For the text-containing cell, return its midpoint in [X, Y] coordinate format. 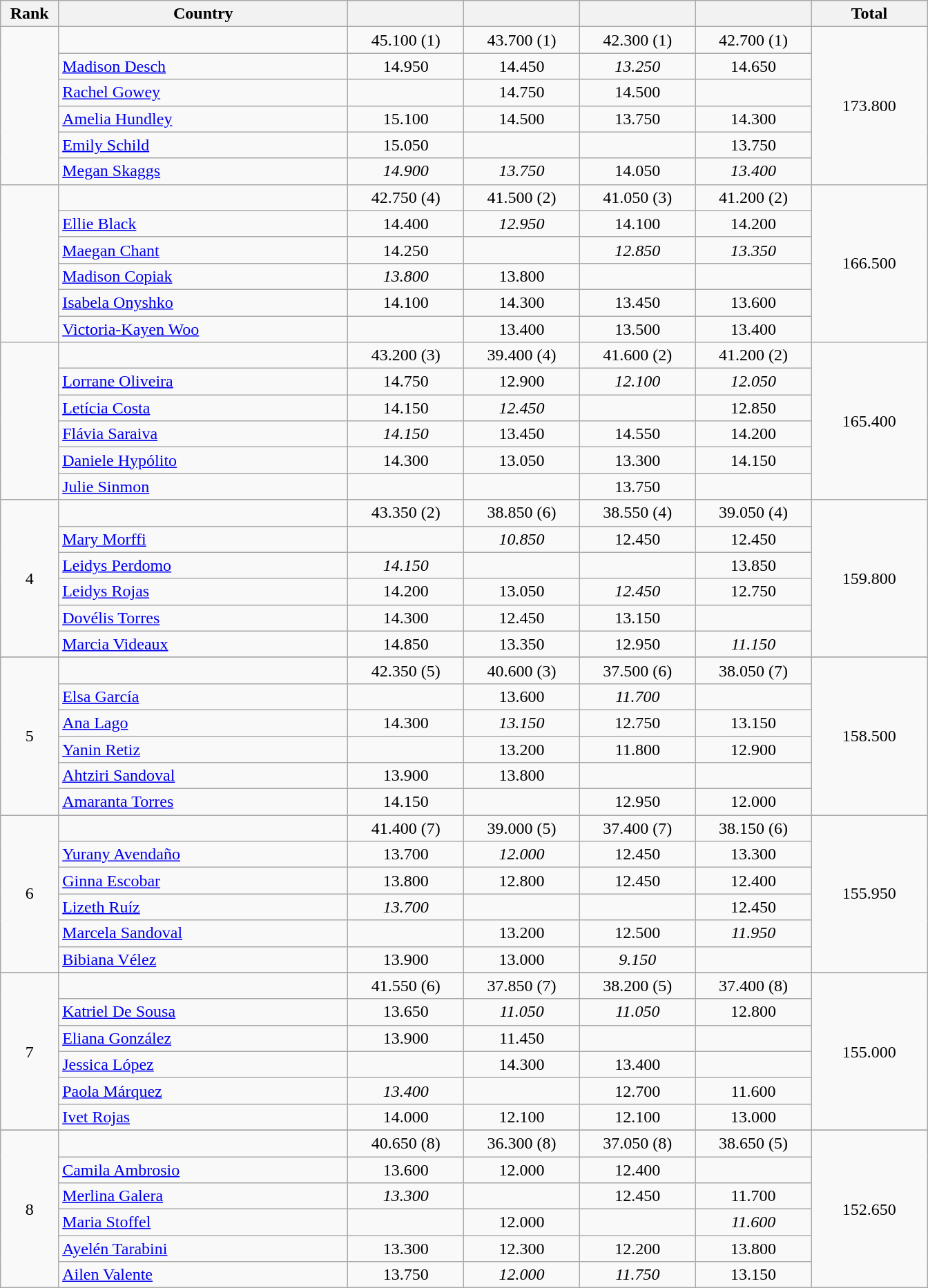
Madison Desch [203, 66]
Country [203, 14]
14.450 [522, 66]
7 [30, 1051]
Total [869, 14]
12.300 [522, 1249]
Yurany Avendaño [203, 855]
38.200 (5) [637, 986]
14.950 [406, 66]
12.700 [637, 1091]
Isabela Onyshko [203, 302]
12.500 [637, 933]
14.250 [406, 250]
14.900 [406, 171]
Mary Morffi [203, 539]
166.500 [869, 263]
Amaranta Torres [203, 802]
Emily Schild [203, 145]
Bibiana Vélez [203, 959]
11.800 [637, 749]
11.450 [522, 1038]
Letícia Costa [203, 408]
38.650 (5) [753, 1143]
Merlina Galera [203, 1196]
12.200 [637, 1249]
39.400 (4) [522, 355]
Julie Sinmon [203, 487]
14.000 [406, 1117]
8 [30, 1209]
14.550 [637, 434]
Megan Skaggs [203, 171]
9.150 [637, 959]
37.050 (8) [637, 1143]
41.400 (7) [406, 828]
Paola Márquez [203, 1091]
4 [30, 578]
Rank [30, 14]
14.400 [406, 224]
Rachel Gowey [203, 92]
41.050 (3) [637, 197]
15.100 [406, 119]
Elsa García [203, 696]
Leidys Rojas [203, 592]
42.300 (1) [637, 40]
Ahtziri Sandoval [203, 776]
Katriel De Sousa [203, 1012]
13.850 [753, 565]
Madison Copiak [203, 276]
10.850 [522, 539]
159.800 [869, 578]
13.250 [637, 66]
38.550 (4) [637, 513]
42.350 (5) [406, 670]
155.950 [869, 894]
41.550 (6) [406, 986]
37.850 (7) [522, 986]
41.600 (2) [637, 355]
38.850 (6) [522, 513]
Maegan Chant [203, 250]
Ivet Rojas [203, 1117]
Ayelén Tarabini [203, 1249]
Ailen Valente [203, 1275]
Leidys Perdomo [203, 565]
12.050 [753, 382]
5 [30, 736]
39.050 (4) [753, 513]
Maria Stoffel [203, 1222]
Ginna Escobar [203, 881]
152.650 [869, 1209]
43.200 (3) [406, 355]
6 [30, 894]
11.150 [753, 644]
11.750 [637, 1275]
Daniele Hypólito [203, 460]
Lorrane Oliveira [203, 382]
Flávia Saraiva [203, 434]
173.800 [869, 106]
36.300 (8) [522, 1143]
Marcia Videaux [203, 644]
11.950 [753, 933]
37.500 (6) [637, 670]
Camila Ambrosio [203, 1170]
40.600 (3) [522, 670]
43.350 (2) [406, 513]
38.150 (6) [753, 828]
14.850 [406, 644]
Victoria-Kayen Woo [203, 329]
45.100 (1) [406, 40]
41.500 (2) [522, 197]
165.400 [869, 421]
Marcela Sandoval [203, 933]
37.400 (8) [753, 986]
Dovélis Torres [203, 618]
158.500 [869, 736]
15.050 [406, 145]
39.000 (5) [522, 828]
Amelia Hundley [203, 119]
42.700 (1) [753, 40]
38.050 (7) [753, 670]
40.650 (8) [406, 1143]
37.400 (7) [637, 828]
42.750 (4) [406, 197]
155.000 [869, 1051]
13.650 [406, 1012]
13.500 [637, 329]
43.700 (1) [522, 40]
14.650 [753, 66]
Jessica López [203, 1064]
Ana Lago [203, 723]
Ellie Black [203, 224]
Eliana González [203, 1038]
Yanin Retiz [203, 749]
14.050 [637, 171]
Lizeth Ruíz [203, 907]
